From the cell containing the given text, extract its center point as [x, y] coordinate. 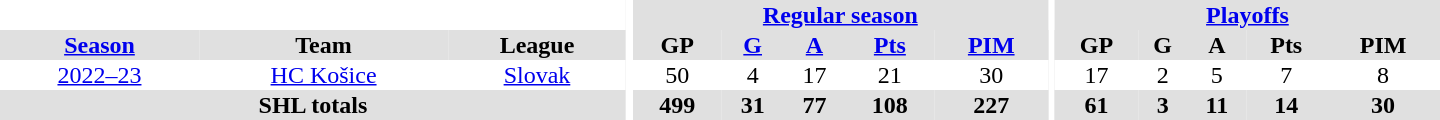
21 [890, 75]
Regular season [840, 15]
2 [1163, 75]
2022–23 [100, 75]
Slovak [537, 75]
50 [678, 75]
108 [890, 105]
7 [1286, 75]
HC Košice [324, 75]
SHL totals [313, 105]
Season [100, 45]
499 [678, 105]
11 [1216, 105]
14 [1286, 105]
61 [1096, 105]
227 [991, 105]
League [537, 45]
Playoffs [1248, 15]
3 [1163, 105]
5 [1216, 75]
8 [1383, 75]
Team [324, 45]
31 [753, 105]
4 [753, 75]
77 [815, 105]
